From the cell containing the given text, extract its center point as (X, Y) coordinate. 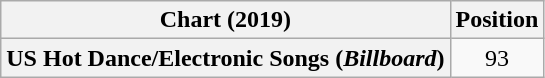
Chart (2019) (226, 20)
93 (497, 58)
US Hot Dance/Electronic Songs (Billboard) (226, 58)
Position (497, 20)
